From the cell containing the given text, extract its center point as (X, Y) coordinate. 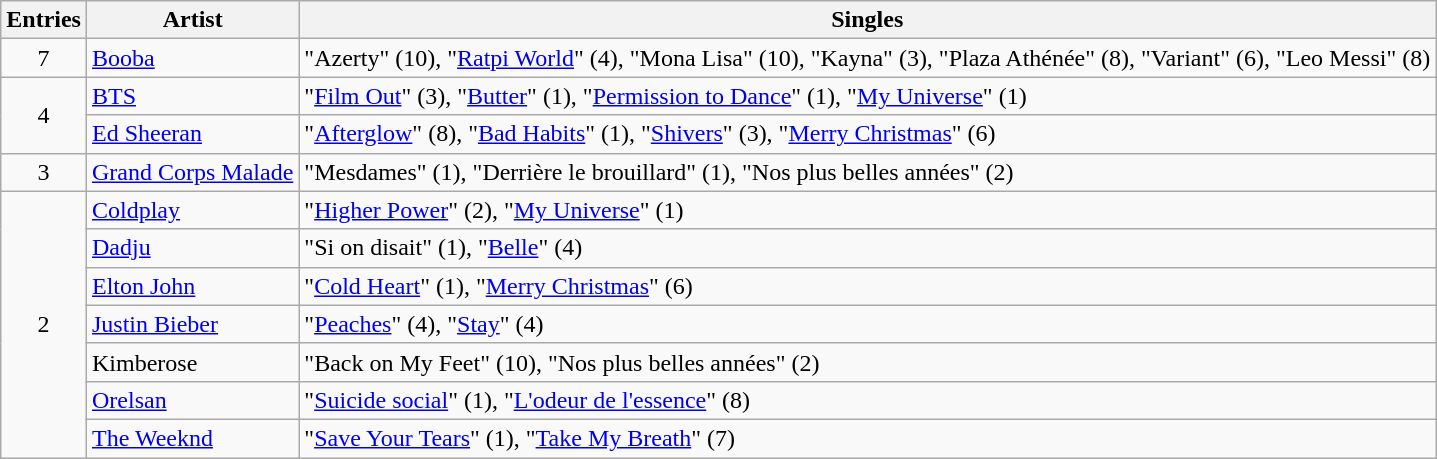
Artist (192, 20)
Elton John (192, 286)
3 (44, 172)
"Suicide social" (1), "L'odeur de l'essence" (8) (868, 400)
Entries (44, 20)
4 (44, 115)
"Afterglow" (8), "Bad Habits" (1), "Shivers" (3), "Merry Christmas" (6) (868, 134)
Coldplay (192, 210)
Singles (868, 20)
Dadju (192, 248)
"Mesdames" (1), "Derrière le brouillard" (1), "Nos plus belles années" (2) (868, 172)
Ed Sheeran (192, 134)
"Peaches" (4), "Stay" (4) (868, 324)
Booba (192, 58)
"Azerty" (10), "Ratpi World" (4), "Mona Lisa" (10), "Kayna" (3), "Plaza Athénée" (8), "Variant" (6), "Leo Messi" (8) (868, 58)
The Weeknd (192, 438)
"Film Out" (3), "Butter" (1), "Permission to Dance" (1), "My Universe" (1) (868, 96)
2 (44, 324)
7 (44, 58)
"Higher Power" (2), "My Universe" (1) (868, 210)
"Back on My Feet" (10), "Nos plus belles années" (2) (868, 362)
"Save Your Tears" (1), "Take My Breath" (7) (868, 438)
Justin Bieber (192, 324)
Orelsan (192, 400)
BTS (192, 96)
Kimberose (192, 362)
"Si on disait" (1), "Belle" (4) (868, 248)
"Cold Heart" (1), "Merry Christmas" (6) (868, 286)
Grand Corps Malade (192, 172)
